Detect which cell encompasses the target text, then output its [x, y] center coordinate. 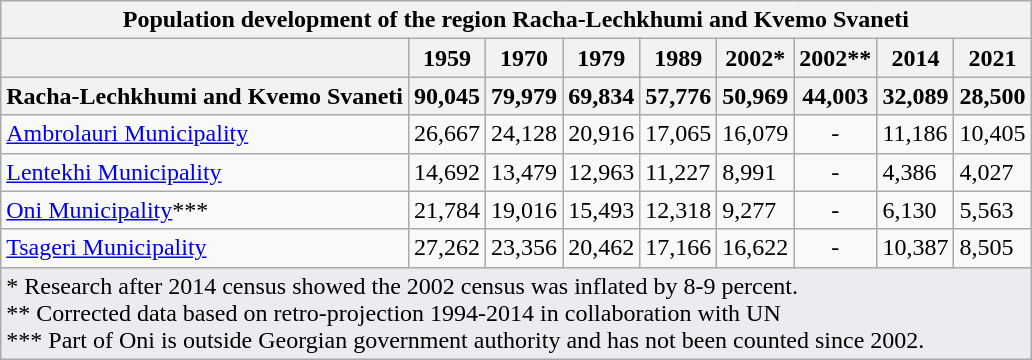
2002** [836, 58]
27,262 [448, 248]
11,186 [916, 134]
50,969 [756, 96]
14,692 [448, 172]
13,479 [524, 172]
2021 [992, 58]
19,016 [524, 210]
8,505 [992, 248]
79,979 [524, 96]
23,356 [524, 248]
Oni Municipality*** [205, 210]
Population development of the region Racha-Lechkhumi and Kvemo Svaneti [516, 20]
11,227 [678, 172]
2002* [756, 58]
69,834 [602, 96]
6,130 [916, 210]
21,784 [448, 210]
20,916 [602, 134]
Lentekhi Municipality [205, 172]
20,462 [602, 248]
32,089 [916, 96]
16,622 [756, 248]
5,563 [992, 210]
1979 [602, 58]
9,277 [756, 210]
Ambrolauri Municipality [205, 134]
16,079 [756, 134]
17,065 [678, 134]
Racha-Lechkhumi and Kvemo Svaneti [205, 96]
28,500 [992, 96]
4,386 [916, 172]
2014 [916, 58]
26,667 [448, 134]
44,003 [836, 96]
15,493 [602, 210]
1959 [448, 58]
90,045 [448, 96]
1970 [524, 58]
8,991 [756, 172]
57,776 [678, 96]
1989 [678, 58]
24,128 [524, 134]
12,963 [602, 172]
12,318 [678, 210]
Tsageri Municipality [205, 248]
10,387 [916, 248]
10,405 [992, 134]
17,166 [678, 248]
4,027 [992, 172]
